Return (X, Y) of the center of cell containing provided text 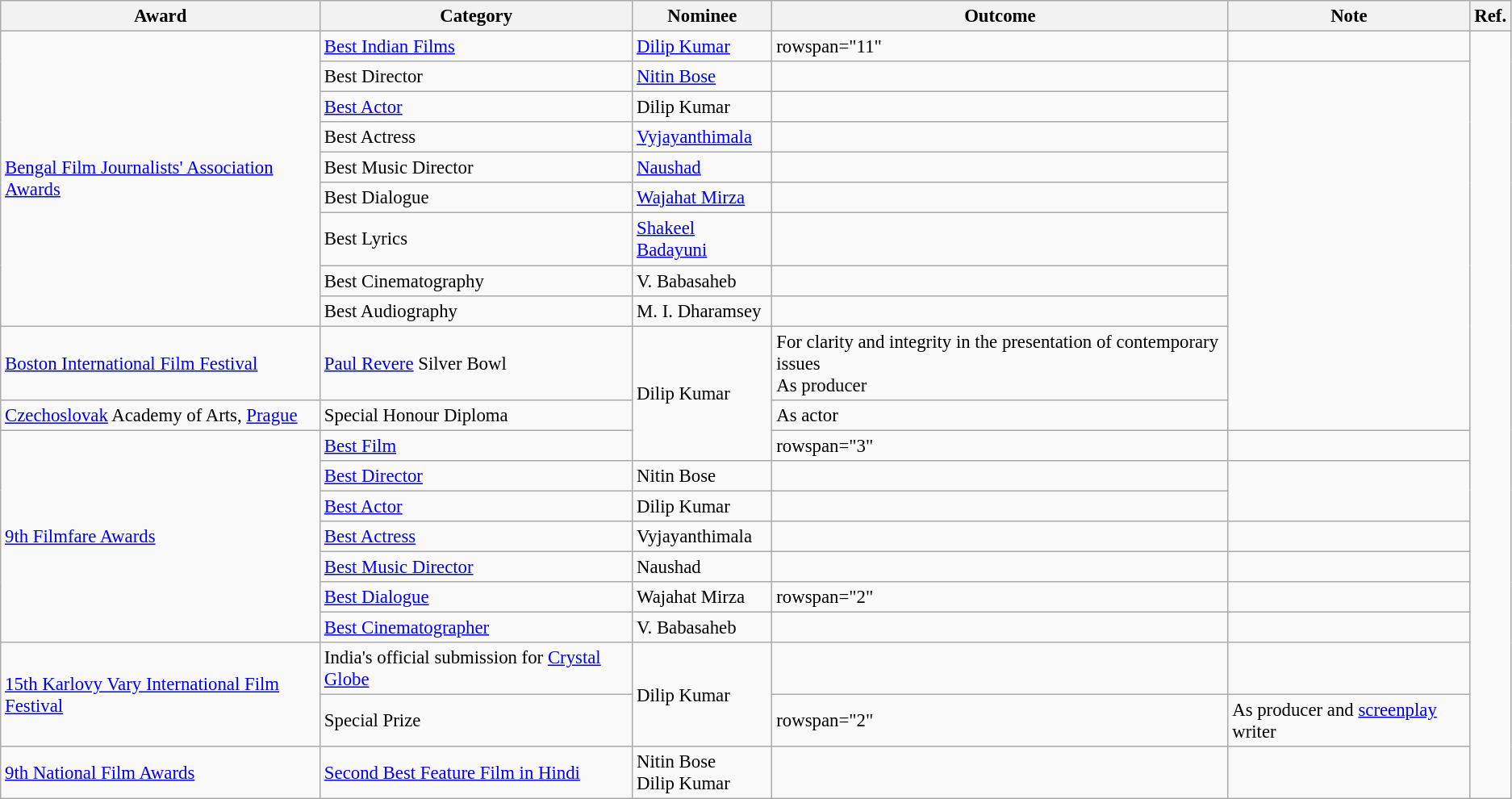
M. I. Dharamsey (702, 311)
rowspan="3" (1000, 446)
Nominee (702, 16)
9th Filmfare Awards (161, 536)
Best Cinematographer (476, 628)
9th National Film Awards (161, 773)
As producer and screenplay writer (1349, 722)
Bengal Film Journalists' Association Awards (161, 179)
Best Cinematography (476, 281)
15th Karlovy Vary International Film Festival (161, 694)
Shakeel Badayuni (702, 239)
rowspan="11" (1000, 47)
Category (476, 16)
Special Honour Diploma (476, 415)
Best Audiography (476, 311)
Best Film (476, 446)
Best Indian Films (476, 47)
Second Best Feature Film in Hindi (476, 773)
Paul Revere Silver Bowl (476, 363)
Best Lyrics (476, 239)
Outcome (1000, 16)
For clarity and integrity in the presentation of contemporary issuesAs producer (1000, 363)
Special Prize (476, 722)
Note (1349, 16)
Boston International Film Festival (161, 363)
Nitin BoseDilip Kumar (702, 773)
Czechoslovak Academy of Arts, Prague (161, 415)
As actor (1000, 415)
India's official submission for Crystal Globe (476, 668)
Ref. (1491, 16)
Award (161, 16)
